Identify which cell holds the provided text, then report its [x, y] central coordinate. 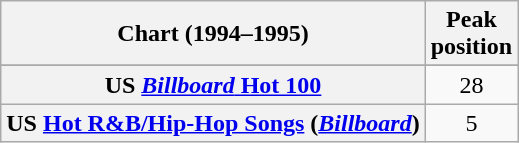
5 [471, 123]
28 [471, 85]
Chart (1994–1995) [213, 34]
US Billboard Hot 100 [213, 85]
Peakposition [471, 34]
US Hot R&B/Hip-Hop Songs (Billboard) [213, 123]
